Determine the (X, Y) coordinate at the center of the cell enclosing the given text.  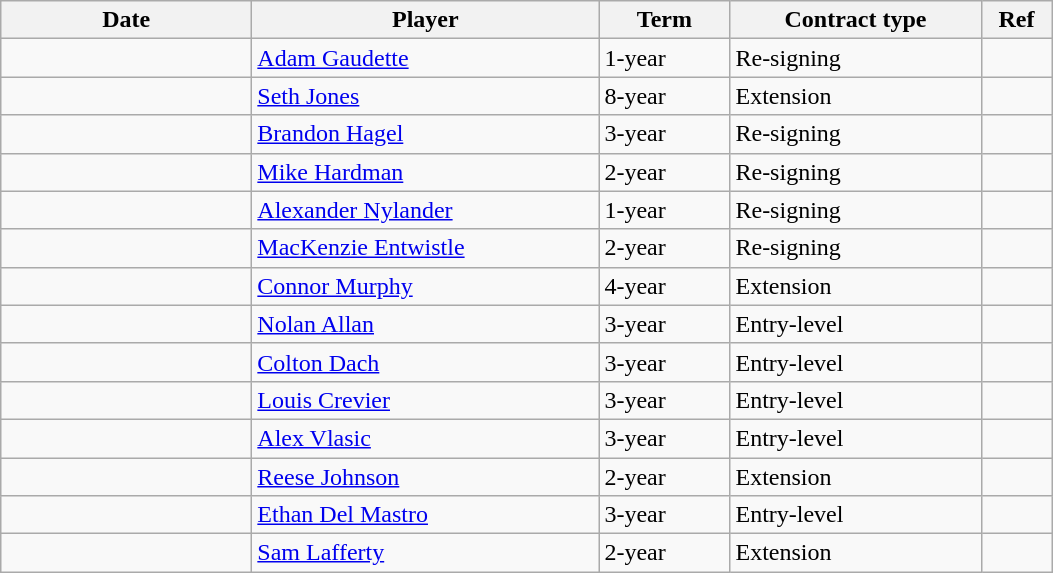
Term (664, 20)
4-year (664, 286)
Sam Lafferty (426, 553)
Reese Johnson (426, 477)
Mike Hardman (426, 172)
Alexander Nylander (426, 210)
Nolan Allan (426, 324)
Louis Crevier (426, 400)
Player (426, 20)
Connor Murphy (426, 286)
Date (126, 20)
Contract type (856, 20)
Ref (1016, 20)
Adam Gaudette (426, 58)
Brandon Hagel (426, 134)
Ethan Del Mastro (426, 515)
MacKenzie Entwistle (426, 248)
Colton Dach (426, 362)
8-year (664, 96)
Alex Vlasic (426, 438)
Seth Jones (426, 96)
